Find where the given text appears and provide that cell's center as (x, y) coordinate. 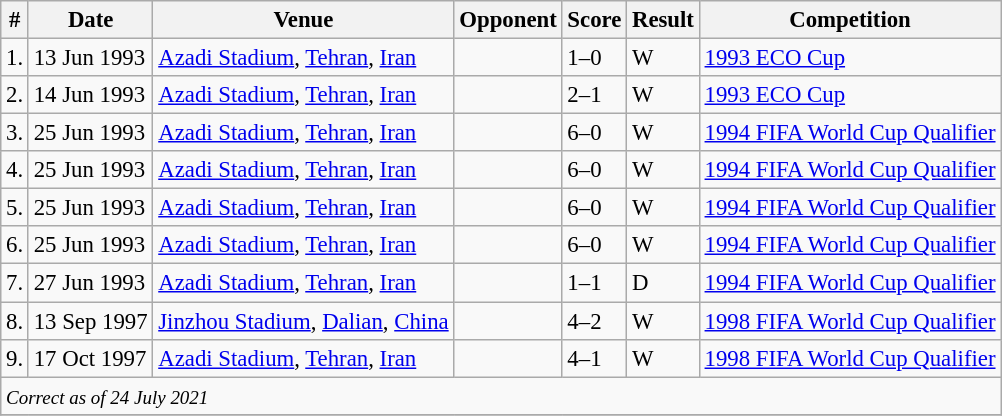
5. (15, 208)
Correct as of 24 July 2021 (501, 396)
Result (664, 20)
Date (90, 20)
13 Sep 1997 (90, 321)
Competition (850, 20)
# (15, 20)
2. (15, 95)
7. (15, 283)
8. (15, 321)
27 Jun 1993 (90, 283)
3. (15, 133)
4–2 (594, 321)
Jinzhou Stadium, Dalian, China (304, 321)
1–0 (594, 58)
D (664, 283)
Venue (304, 20)
4. (15, 170)
1. (15, 58)
4–1 (594, 358)
Opponent (508, 20)
14 Jun 1993 (90, 95)
6. (15, 245)
Score (594, 20)
17 Oct 1997 (90, 358)
1–1 (594, 283)
9. (15, 358)
13 Jun 1993 (90, 58)
2–1 (594, 95)
